Determine the [x, y] coordinate at the center of the cell enclosing the given text.  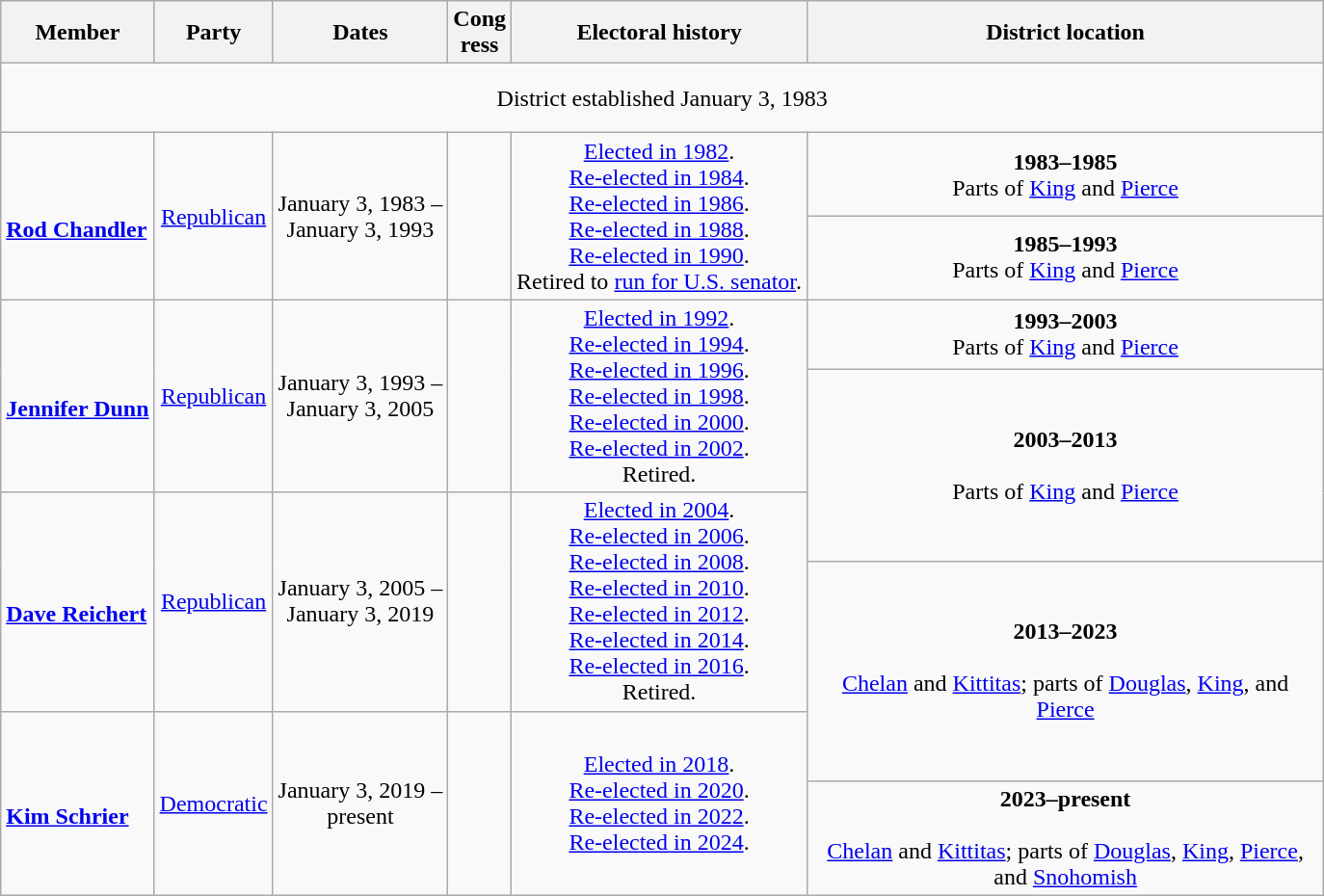
January 3, 1993 –January 3, 2005 [360, 396]
2023–presentChelan and Kittitas; parts of Douglas, King, Pierce, and Snohomish [1066, 838]
Elected in 2018.Re-elected in 2020.Re-elected in 2022.Re-elected in 2024. [659, 804]
1983–1985Parts of King and Pierce [1066, 175]
Democratic [214, 804]
Rod Chandler [77, 216]
District location [1066, 33]
Dave Reichert [77, 601]
Electoral history [659, 33]
Elected in 2004.Re-elected in 2006.Re-elected in 2008.Re-elected in 2010.Re-elected in 2012.Re-elected in 2014.Re-elected in 2016.Retired. [659, 601]
Elected in 1982.Re-elected in 1984.Re-elected in 1986.Re-elected in 1988.Re-elected in 1990.Retired to run for U.S. senator. [659, 216]
Kim Schrier [77, 804]
Dates [360, 33]
Member [77, 33]
2003–2013Parts of King and Pierce [1066, 465]
District established January 3, 1983 [663, 98]
Jennifer Dunn [77, 396]
Congress [480, 33]
January 3, 2019 –present [360, 804]
2013–2023Chelan and Kittitas; parts of Douglas, King, and Pierce [1066, 671]
1993–2003Parts of King and Pierce [1066, 334]
January 3, 2005 –January 3, 2019 [360, 601]
January 3, 1983 –January 3, 1993 [360, 216]
Elected in 1992.Re-elected in 1994.Re-elected in 1996.Re-elected in 1998.Re-elected in 2000.Re-elected in 2002.Retired. [659, 396]
Party [214, 33]
1985–1993Parts of King and Pierce [1066, 258]
